For the text-containing cell, return its midpoint in (X, Y) coordinate format. 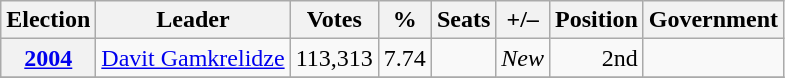
Davit Gamkrelidze (193, 58)
Government (713, 20)
7.74 (404, 58)
Election (48, 20)
Leader (193, 20)
Seats (463, 20)
Position (597, 20)
2nd (597, 58)
Votes (334, 20)
% (404, 20)
113,313 (334, 58)
2004 (48, 58)
+/– (523, 20)
New (523, 58)
